Search for the cell housing the specified text and yield its [x, y] center coordinate. 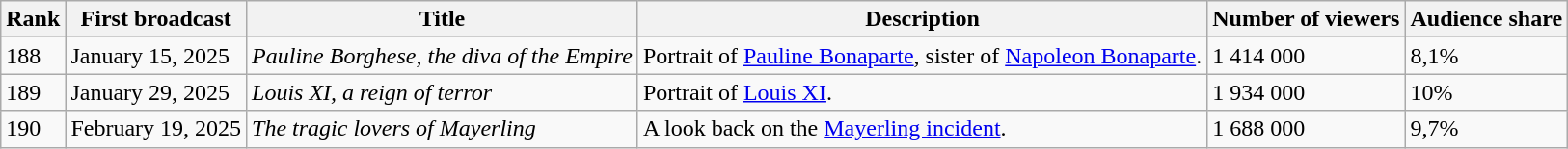
Louis XI, a reign of terror [443, 92]
Rank [33, 19]
10% [1487, 92]
Description [922, 19]
First broadcast [156, 19]
1 688 000 [1306, 129]
January 29, 2025 [156, 92]
1 934 000 [1306, 92]
The tragic lovers of Mayerling [443, 129]
188 [33, 56]
190 [33, 129]
9,7% [1487, 129]
Pauline Borghese, the diva of the Empire [443, 56]
Audience share [1487, 19]
Portrait of Louis XI. [922, 92]
Number of viewers [1306, 19]
1 414 000 [1306, 56]
8,1% [1487, 56]
February 19, 2025 [156, 129]
A look back on the Mayerling incident. [922, 129]
January 15, 2025 [156, 56]
Title [443, 19]
189 [33, 92]
Portrait of Pauline Bonaparte, sister of Napoleon Bonaparte. [922, 56]
